Identify which cell holds the provided text, then report its [X, Y] central coordinate. 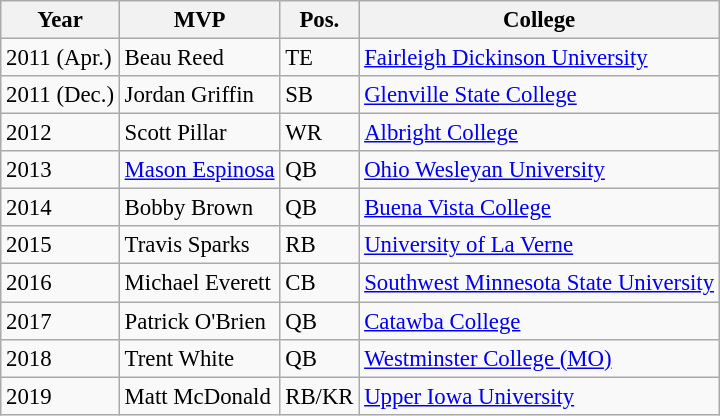
Bobby Brown [200, 208]
RB/KR [320, 396]
Beau Reed [200, 58]
Buena Vista College [540, 208]
2016 [60, 283]
2018 [60, 358]
SB [320, 95]
College [540, 20]
Jordan Griffin [200, 95]
Catawba College [540, 321]
Trent White [200, 358]
CB [320, 283]
Scott Pillar [200, 133]
Pos. [320, 20]
MVP [200, 20]
2017 [60, 321]
2012 [60, 133]
RB [320, 245]
Westminster College (MO) [540, 358]
Southwest Minnesota State University [540, 283]
Ohio Wesleyan University [540, 170]
Glenville State College [540, 95]
TE [320, 58]
University of La Verne [540, 245]
2014 [60, 208]
Fairleigh Dickinson University [540, 58]
Matt McDonald [200, 396]
2019 [60, 396]
Mason Espinosa [200, 170]
Travis Sparks [200, 245]
Upper Iowa University [540, 396]
Michael Everett [200, 283]
Year [60, 20]
2011 (Apr.) [60, 58]
WR [320, 133]
2015 [60, 245]
2013 [60, 170]
2011 (Dec.) [60, 95]
Patrick O'Brien [200, 321]
Albright College [540, 133]
